Search for the cell housing the specified text and yield its [x, y] center coordinate. 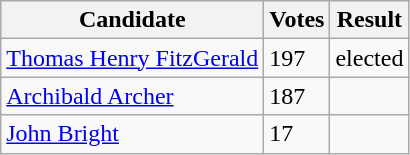
Votes [297, 20]
Thomas Henry FitzGerald [132, 58]
187 [297, 96]
Candidate [132, 20]
Result [370, 20]
John Bright [132, 134]
Archibald Archer [132, 96]
17 [297, 134]
197 [297, 58]
elected [370, 58]
